Return the [X, Y] coordinate for the center point of the cell that contains the specified text.  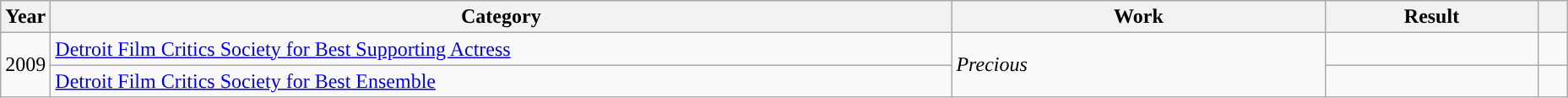
Year [25, 17]
Detroit Film Critics Society for Best Ensemble [502, 81]
Precious [1138, 65]
Detroit Film Critics Society for Best Supporting Actress [502, 49]
Category [502, 17]
Work [1138, 17]
2009 [25, 65]
Result [1432, 17]
